Return the [x, y] coordinate for the center point of the cell that contains the specified text.  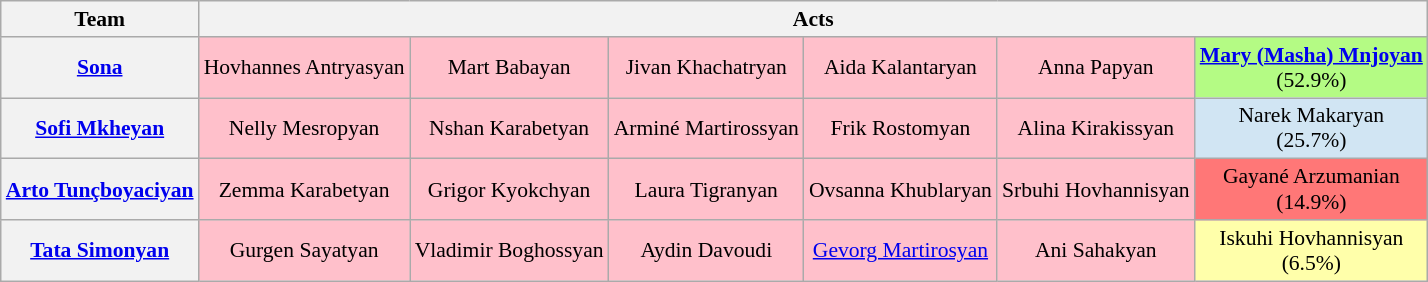
Alina Kirakissyan [1096, 128]
Ovsanna Khublaryan [900, 190]
Arminé Martirossyan [706, 128]
Aydin Davoudi [706, 250]
Laura Tigranyan [706, 190]
Mary (Masha) Mnjoyan (52.9%) [1312, 68]
Srbuhi Hovhannisyan [1096, 190]
Anna Papyan [1096, 68]
Grigor Kyokchyan [510, 190]
Arto Tunçboyaciyan [100, 190]
Tata Simonyan [100, 250]
Sona [100, 68]
Frik Rostomyan [900, 128]
Acts [814, 19]
Zemma Karabetyan [304, 190]
Mart Babayan [510, 68]
Narek Makaryan (25.7%) [1312, 128]
Vladimir Boghossyan [510, 250]
Gurgen Sayatyan [304, 250]
Hovhannes Antryasyan [304, 68]
Gayané Arzumanian (14.9%) [1312, 190]
Aida Kalantaryan [900, 68]
Nelly Mesropyan [304, 128]
Iskuhi Hovhannisyan (6.5%) [1312, 250]
Gevorg Martirosyan [900, 250]
Ani Sahakyan [1096, 250]
Nshan Karabetyan [510, 128]
Jivan Khachatryan [706, 68]
Team [100, 19]
Sofi Mkheyan [100, 128]
